Find where the given text appears and provide that cell's center as (x, y) coordinate. 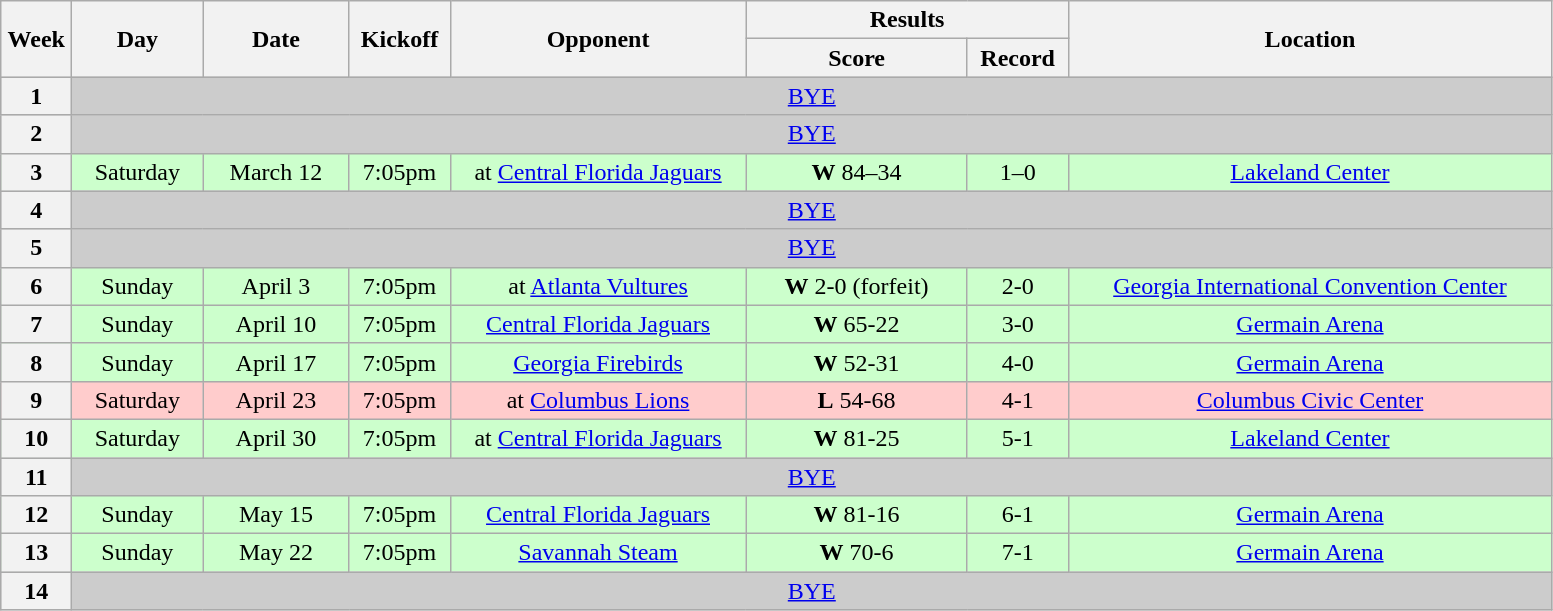
May 15 (276, 515)
7-1 (1018, 553)
Location (1310, 39)
Results (907, 20)
3-0 (1018, 324)
13 (36, 553)
W 81-25 (856, 438)
April 23 (276, 400)
Georgia International Convention Center (1310, 286)
W 2-0 (forfeit) (856, 286)
Savannah Steam (598, 553)
6-1 (1018, 515)
W 84–34 (856, 172)
8 (36, 362)
April 30 (276, 438)
2 (36, 134)
L 54-68 (856, 400)
Record (1018, 58)
10 (36, 438)
at Atlanta Vultures (598, 286)
Columbus Civic Center (1310, 400)
April 17 (276, 362)
7 (36, 324)
April 3 (276, 286)
March 12 (276, 172)
Day (138, 39)
11 (36, 477)
Week (36, 39)
2-0 (1018, 286)
W 70-6 (856, 553)
9 (36, 400)
Score (856, 58)
1–0 (1018, 172)
W 65-22 (856, 324)
5-1 (1018, 438)
Date (276, 39)
W 52-31 (856, 362)
4-0 (1018, 362)
1 (36, 96)
April 10 (276, 324)
Kickoff (400, 39)
12 (36, 515)
4-1 (1018, 400)
5 (36, 248)
14 (36, 591)
May 22 (276, 553)
Opponent (598, 39)
6 (36, 286)
3 (36, 172)
Georgia Firebirds (598, 362)
W 81-16 (856, 515)
at Columbus Lions (598, 400)
4 (36, 210)
